Search for the cell housing the specified text and yield its [X, Y] center coordinate. 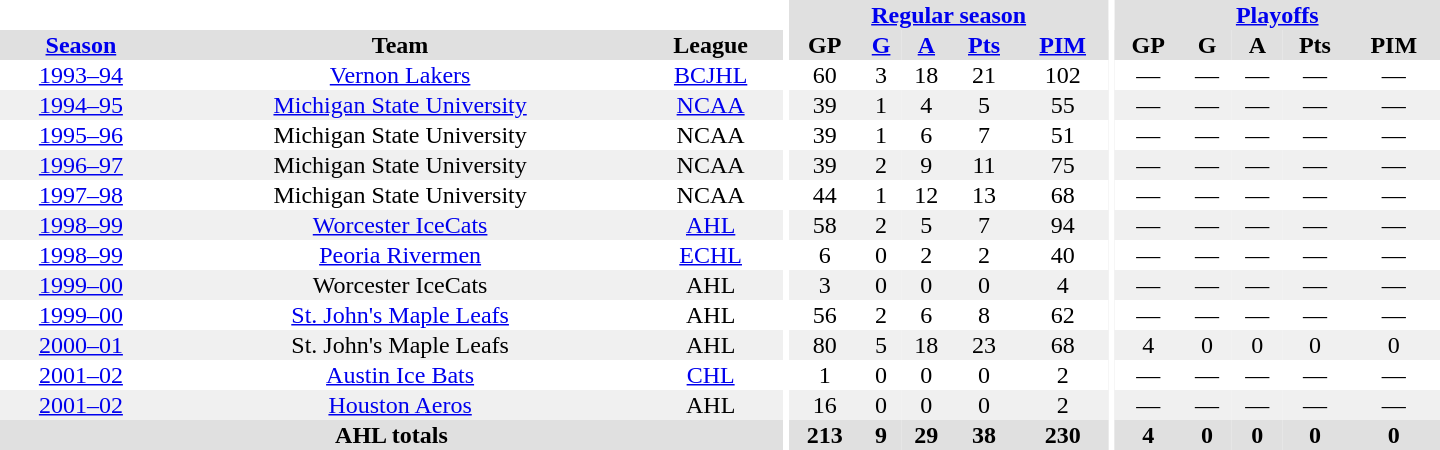
51 [1063, 135]
230 [1063, 435]
BCJHL [710, 75]
ECHL [710, 255]
12 [926, 195]
29 [926, 435]
1993–94 [81, 75]
16 [824, 405]
Season [81, 45]
60 [824, 75]
75 [1063, 165]
23 [984, 345]
1996–97 [81, 165]
62 [1063, 315]
Team [400, 45]
55 [1063, 105]
102 [1063, 75]
League [710, 45]
Regular season [948, 15]
1994–95 [81, 105]
8 [984, 315]
Playoffs [1277, 15]
2000–01 [81, 345]
21 [984, 75]
38 [984, 435]
80 [824, 345]
1997–98 [81, 195]
CHL [710, 375]
40 [1063, 255]
56 [824, 315]
13 [984, 195]
213 [824, 435]
Vernon Lakers [400, 75]
Peoria Rivermen [400, 255]
58 [824, 225]
11 [984, 165]
44 [824, 195]
Houston Aeros [400, 405]
94 [1063, 225]
Austin Ice Bats [400, 375]
1995–96 [81, 135]
AHL totals [392, 435]
